Capture the cell that displays the provided text and extract its (x, y) central coordinate. 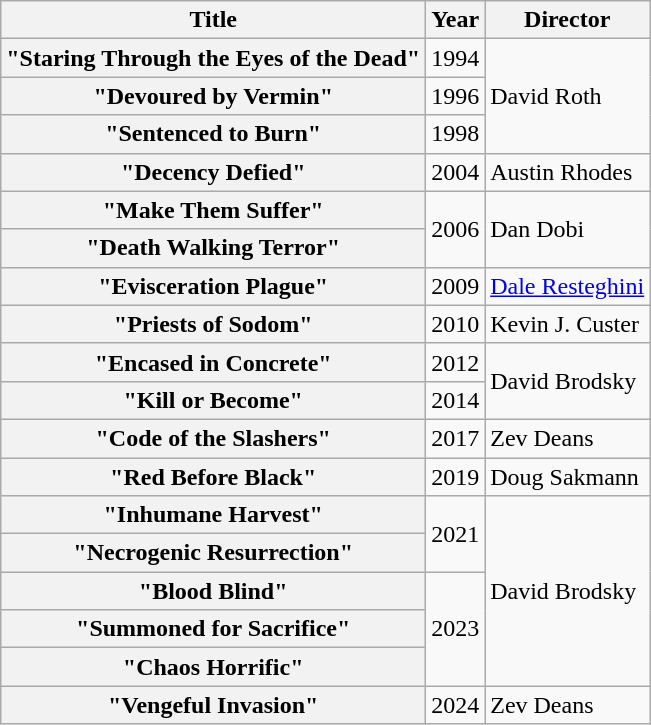
"Devoured by Vermin" (214, 96)
2006 (456, 229)
Dan Dobi (568, 229)
"Decency Defied" (214, 172)
"Death Walking Terror" (214, 248)
"Staring Through the Eyes of the Dead" (214, 58)
"Make Them Suffer" (214, 210)
Doug Sakmann (568, 477)
Title (214, 20)
"Kill or Become" (214, 400)
"Vengeful Invasion" (214, 705)
"Encased in Concrete" (214, 362)
2010 (456, 324)
"Red Before Black" (214, 477)
"Evisceration Plague" (214, 286)
2019 (456, 477)
2014 (456, 400)
2012 (456, 362)
2024 (456, 705)
"Necrogenic Resurrection" (214, 553)
"Priests of Sodom" (214, 324)
David Roth (568, 96)
2009 (456, 286)
Director (568, 20)
"Code of the Slashers" (214, 438)
1998 (456, 134)
"Inhumane Harvest" (214, 515)
"Blood Blind" (214, 591)
Dale Resteghini (568, 286)
Kevin J. Custer (568, 324)
1996 (456, 96)
2004 (456, 172)
2021 (456, 534)
"Chaos Horrific" (214, 667)
2017 (456, 438)
2023 (456, 629)
"Summoned for Sacrifice" (214, 629)
"Sentenced to Burn" (214, 134)
Year (456, 20)
1994 (456, 58)
Austin Rhodes (568, 172)
